Identify which cell holds the provided text, then report its (x, y) central coordinate. 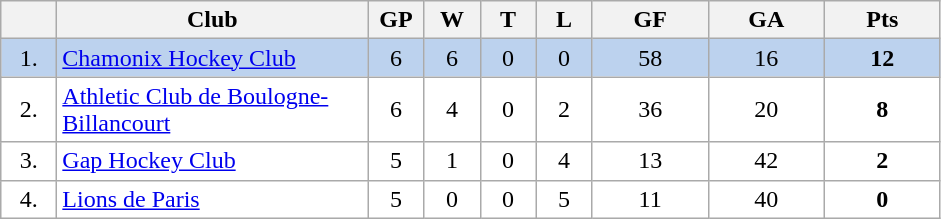
40 (766, 199)
3. (29, 161)
Gap Hockey Club (212, 161)
12 (882, 58)
GA (766, 20)
Club (212, 20)
Pts (882, 20)
1 (452, 161)
36 (650, 110)
Lions de Paris (212, 199)
GF (650, 20)
2. (29, 110)
13 (650, 161)
L (564, 20)
1. (29, 58)
11 (650, 199)
Athletic Club de Boulogne-Billancourt (212, 110)
Chamonix Hockey Club (212, 58)
T (508, 20)
20 (766, 110)
58 (650, 58)
W (452, 20)
4. (29, 199)
8 (882, 110)
GP (396, 20)
42 (766, 161)
16 (766, 58)
